Extract the [x, y] coordinate from the center of the cell holding the provided text.  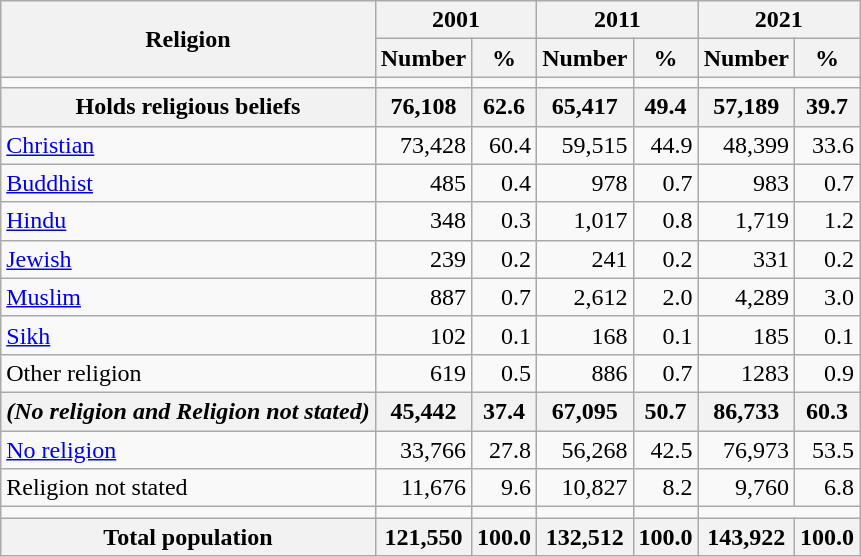
50.7 [666, 411]
485 [423, 183]
4,289 [746, 297]
Religion not stated [188, 488]
11,676 [423, 488]
143,922 [746, 537]
62.6 [504, 107]
59,515 [585, 145]
9,760 [746, 488]
Christian [188, 145]
1,017 [585, 221]
39.7 [828, 107]
8.2 [666, 488]
Sikh [188, 335]
185 [746, 335]
73,428 [423, 145]
978 [585, 183]
33,766 [423, 449]
6.8 [828, 488]
887 [423, 297]
37.4 [504, 411]
Holds religious beliefs [188, 107]
65,417 [585, 107]
Total population [188, 537]
Other religion [188, 373]
0.5 [504, 373]
121,550 [423, 537]
1,719 [746, 221]
44.9 [666, 145]
2001 [456, 20]
76,973 [746, 449]
86,733 [746, 411]
886 [585, 373]
168 [585, 335]
Muslim [188, 297]
331 [746, 259]
45,442 [423, 411]
1.2 [828, 221]
Jewish [188, 259]
1283 [746, 373]
619 [423, 373]
102 [423, 335]
0.3 [504, 221]
Hindu [188, 221]
983 [746, 183]
2021 [778, 20]
0.8 [666, 221]
3.0 [828, 297]
0.9 [828, 373]
239 [423, 259]
48,399 [746, 145]
60.3 [828, 411]
56,268 [585, 449]
Religion [188, 39]
57,189 [746, 107]
9.6 [504, 488]
132,512 [585, 537]
241 [585, 259]
Buddhist [188, 183]
33.6 [828, 145]
No religion [188, 449]
2011 [618, 20]
53.5 [828, 449]
348 [423, 221]
(No religion and Religion not stated) [188, 411]
2.0 [666, 297]
67,095 [585, 411]
27.8 [504, 449]
2,612 [585, 297]
10,827 [585, 488]
60.4 [504, 145]
0.4 [504, 183]
42.5 [666, 449]
49.4 [666, 107]
76,108 [423, 107]
